Output the [X, Y] coordinate of the center of the cell containing the given text.  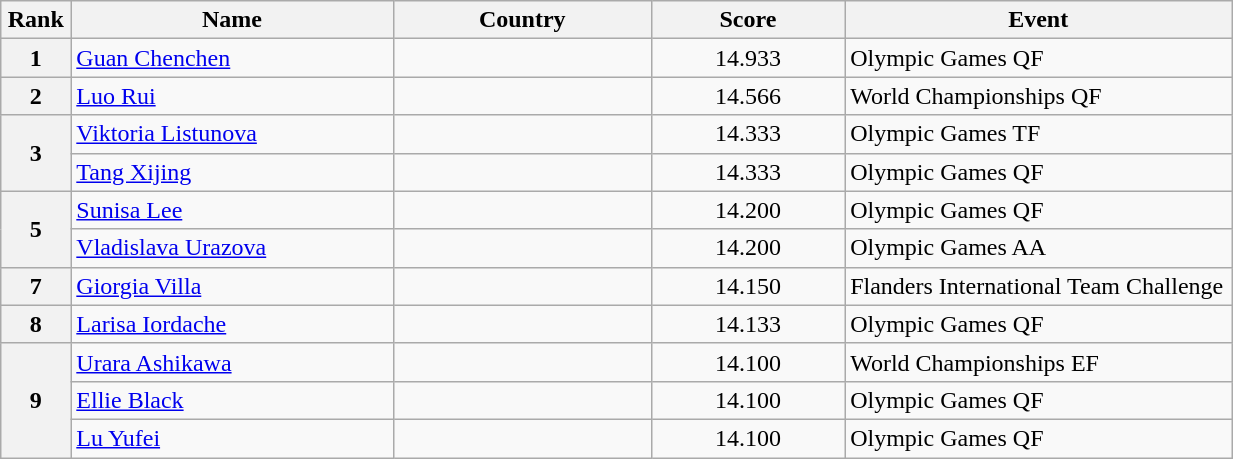
2 [36, 96]
Lu Yufei [232, 438]
9 [36, 400]
7 [36, 286]
14.566 [748, 96]
Ellie Black [232, 400]
Larisa Iordache [232, 324]
3 [36, 153]
Flanders International Team Challenge [1038, 286]
Urara Ashikawa [232, 362]
14.150 [748, 286]
World Championships EF [1038, 362]
Olympic Games TF [1038, 134]
14.133 [748, 324]
Viktoria Listunova [232, 134]
1 [36, 58]
Name [232, 20]
5 [36, 229]
14.933 [748, 58]
Country [522, 20]
Luo Rui [232, 96]
Guan Chenchen [232, 58]
Tang Xijing [232, 172]
8 [36, 324]
Giorgia Villa [232, 286]
Rank [36, 20]
Score [748, 20]
World Championships QF [1038, 96]
Vladislava Urazova [232, 248]
Sunisa Lee [232, 210]
Event [1038, 20]
Olympic Games AA [1038, 248]
